Capture the cell that displays the provided text and extract its [x, y] central coordinate. 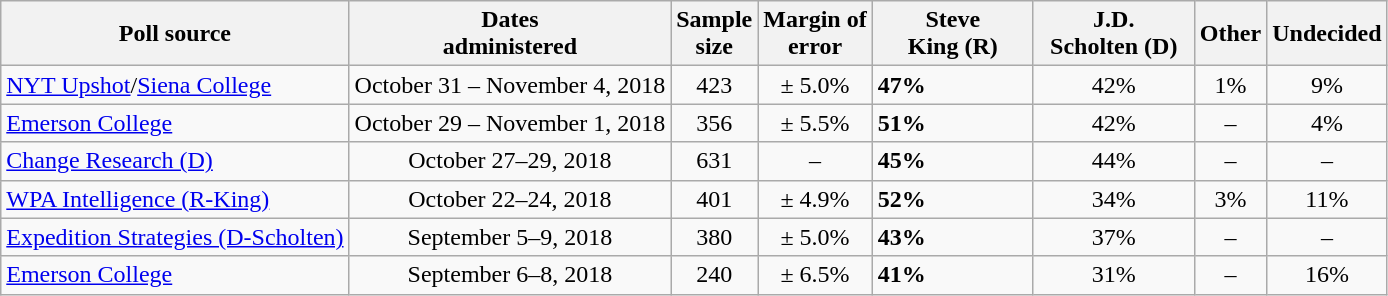
J.D.Scholten (D) [1114, 34]
31% [1114, 275]
Other [1230, 34]
Expedition Strategies (D-Scholten) [175, 237]
± 5.5% [815, 123]
423 [714, 85]
± 6.5% [815, 275]
34% [1114, 199]
September 6–8, 2018 [510, 275]
October 22–24, 2018 [510, 199]
41% [952, 275]
631 [714, 161]
1% [1230, 85]
± 4.9% [815, 199]
37% [1114, 237]
44% [1114, 161]
Undecided [1327, 34]
4% [1327, 123]
401 [714, 199]
NYT Upshot/Siena College [175, 85]
Margin oferror [815, 34]
9% [1327, 85]
45% [952, 161]
3% [1230, 199]
September 5–9, 2018 [510, 237]
October 29 – November 1, 2018 [510, 123]
356 [714, 123]
43% [952, 237]
240 [714, 275]
380 [714, 237]
16% [1327, 275]
52% [952, 199]
October 31 – November 4, 2018 [510, 85]
47% [952, 85]
WPA Intelligence (R-King) [175, 199]
SteveKing (R) [952, 34]
Samplesize [714, 34]
11% [1327, 199]
Datesadministered [510, 34]
Change Research (D) [175, 161]
51% [952, 123]
October 27–29, 2018 [510, 161]
Poll source [175, 34]
